Return the (x, y) coordinate for the center point of the cell that contains the specified text.  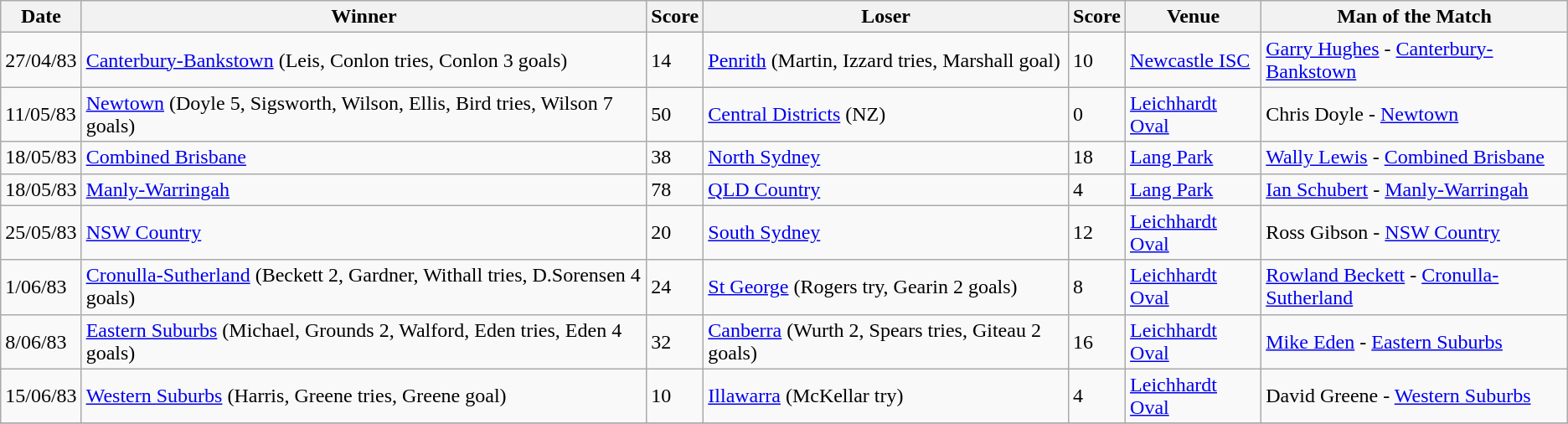
18 (1097, 158)
Combined Brisbane (364, 158)
24 (675, 287)
Winner (364, 17)
Canberra (Wurth 2, Spears tries, Giteau 2 goals) (886, 342)
Chris Doyle - Newtown (1415, 114)
Canterbury-Bankstown (Leis, Conlon tries, Conlon 3 goals) (364, 60)
Illawarra (McKellar try) (886, 396)
15/06/83 (41, 396)
Wally Lewis - Combined Brisbane (1415, 158)
Central Districts (NZ) (886, 114)
12 (1097, 233)
14 (675, 60)
27/04/83 (41, 60)
Ian Schubert - Manly-Warringah (1415, 189)
Rowland Beckett - Cronulla-Sutherland (1415, 287)
78 (675, 189)
25/05/83 (41, 233)
Manly-Warringah (364, 189)
David Greene - Western Suburbs (1415, 396)
St George (Rogers try, Gearin 2 goals) (886, 287)
Man of the Match (1415, 17)
South Sydney (886, 233)
16 (1097, 342)
NSW Country (364, 233)
1/06/83 (41, 287)
20 (675, 233)
QLD Country (886, 189)
Penrith (Martin, Izzard tries, Marshall goal) (886, 60)
Newcastle ISC (1194, 60)
Ross Gibson - NSW Country (1415, 233)
50 (675, 114)
Mike Eden - Eastern Suburbs (1415, 342)
11/05/83 (41, 114)
8 (1097, 287)
Newtown (Doyle 5, Sigsworth, Wilson, Ellis, Bird tries, Wilson 7 goals) (364, 114)
Loser (886, 17)
32 (675, 342)
Eastern Suburbs (Michael, Grounds 2, Walford, Eden tries, Eden 4 goals) (364, 342)
0 (1097, 114)
Date (41, 17)
North Sydney (886, 158)
Venue (1194, 17)
38 (675, 158)
Cronulla-Sutherland (Beckett 2, Gardner, Withall tries, D.Sorensen 4 goals) (364, 287)
8/06/83 (41, 342)
Garry Hughes - Canterbury-Bankstown (1415, 60)
Western Suburbs (Harris, Greene tries, Greene goal) (364, 396)
